Return (X, Y) of the center of cell containing provided text 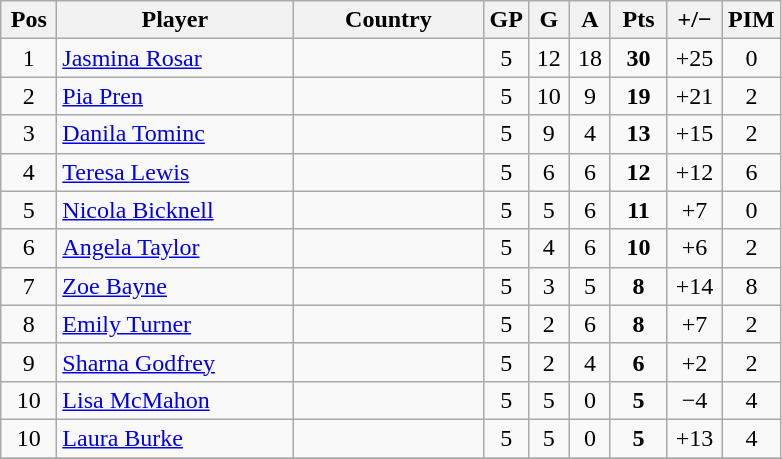
Zoe Bayne (175, 286)
Nicola Bicknell (175, 210)
Country (388, 20)
Jasmina Rosar (175, 58)
Sharna Godfrey (175, 362)
+13 (695, 438)
Player (175, 20)
GP (506, 20)
Pos (29, 20)
A (590, 20)
Angela Taylor (175, 248)
+21 (695, 96)
PIM (752, 20)
+2 (695, 362)
11 (638, 210)
+14 (695, 286)
30 (638, 58)
7 (29, 286)
18 (590, 58)
Emily Turner (175, 324)
Teresa Lewis (175, 172)
Pia Pren (175, 96)
G (548, 20)
+15 (695, 134)
Danila Tominc (175, 134)
Laura Burke (175, 438)
+/− (695, 20)
Pts (638, 20)
+25 (695, 58)
13 (638, 134)
+12 (695, 172)
1 (29, 58)
19 (638, 96)
+6 (695, 248)
−4 (695, 400)
Lisa McMahon (175, 400)
